Search for the cell housing the specified text and yield its [x, y] center coordinate. 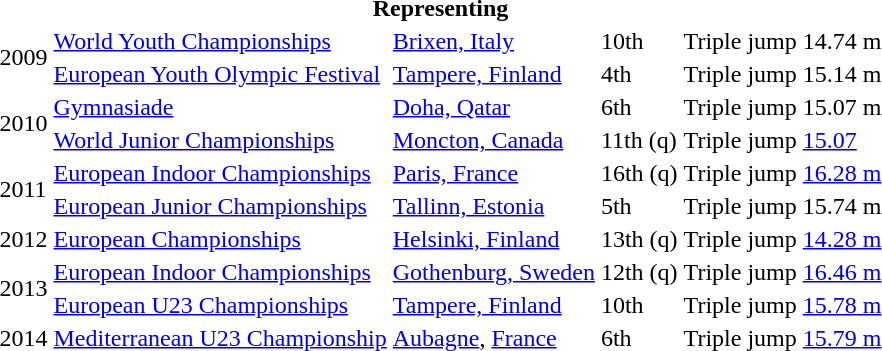
5th [639, 206]
12th (q) [639, 272]
World Junior Championships [220, 140]
European Championships [220, 239]
4th [639, 74]
World Youth Championships [220, 41]
Paris, France [494, 173]
European Youth Olympic Festival [220, 74]
Moncton, Canada [494, 140]
Doha, Qatar [494, 107]
Gothenburg, Sweden [494, 272]
European Junior Championships [220, 206]
6th [639, 107]
16th (q) [639, 173]
11th (q) [639, 140]
Gymnasiade [220, 107]
Helsinki, Finland [494, 239]
Tallinn, Estonia [494, 206]
European U23 Championships [220, 305]
13th (q) [639, 239]
Brixen, Italy [494, 41]
